Pinpoint the cell where the given text exists, returning its (X, Y) midpoint coordinate. 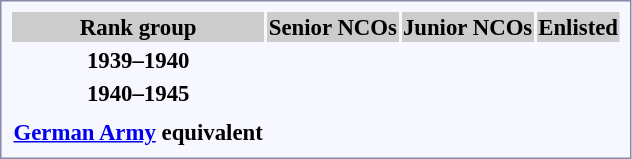
Junior NCOs (467, 27)
Enlisted (578, 27)
Senior NCOs (332, 27)
German Army equivalent (138, 132)
Rank group (138, 27)
1940–1945 (138, 93)
1939–1940 (138, 60)
